Determine the [X, Y] coordinate at the center of the cell enclosing the given text.  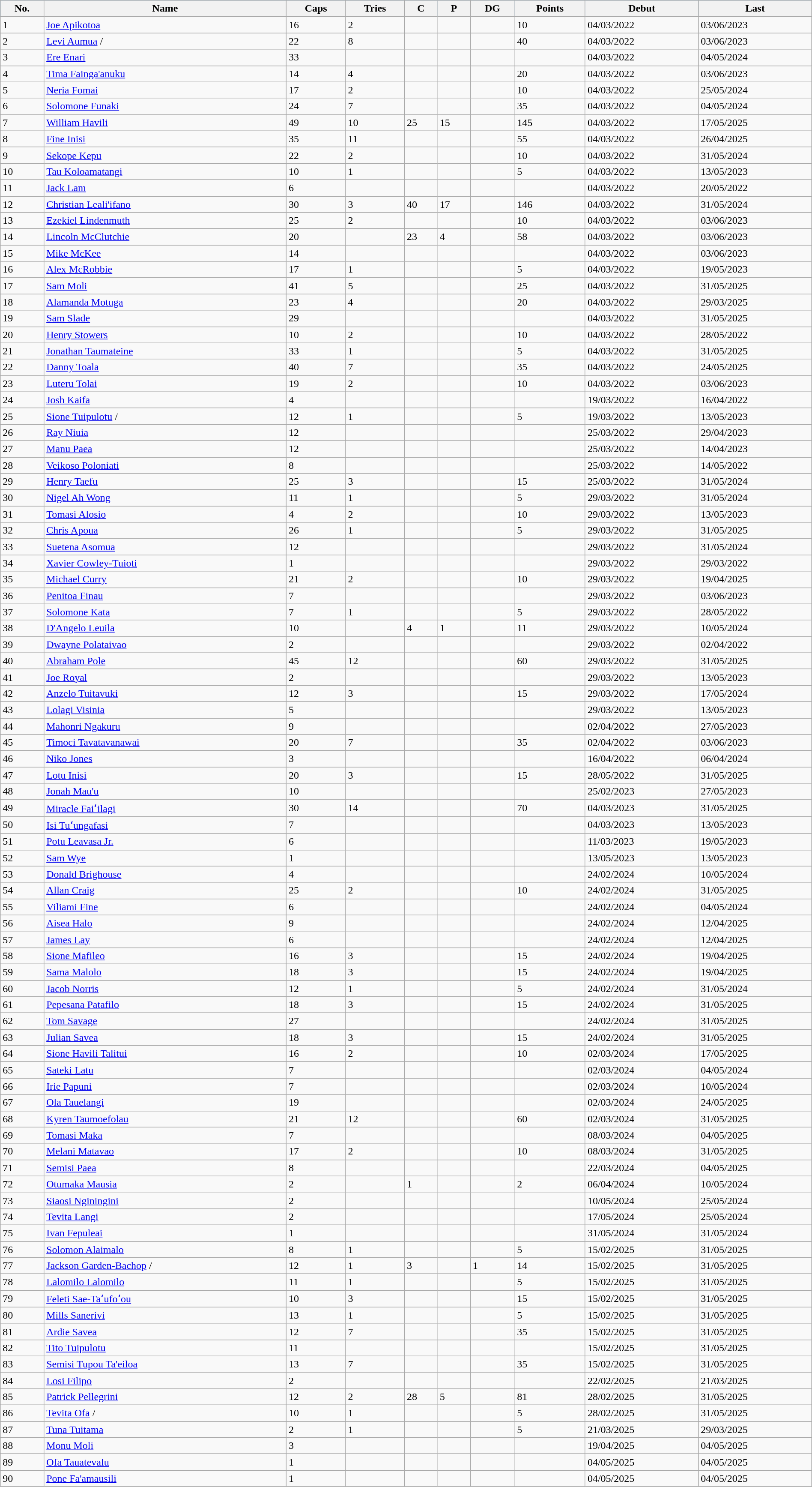
Anzelo Tuitavuki [165, 693]
63 [22, 1037]
Nigel Ah Wong [165, 498]
29/04/2023 [755, 432]
Neria Fomai [165, 90]
Miracle Faiʻilagi [165, 808]
86 [22, 1413]
Josh Kaifa [165, 400]
Semisi Tupou Ta'eiloa [165, 1364]
89 [22, 1462]
Ofa Tauatevalu [165, 1462]
57 [22, 939]
Tomasi Alosio [165, 514]
88 [22, 1446]
52 [22, 858]
Tito Tuipulotu [165, 1348]
72 [22, 1184]
36 [22, 596]
Lalomilo Lalomilo [165, 1282]
Pepesana Patafilo [165, 1005]
Sione Tuipulotu / [165, 416]
P [454, 9]
Christian Leali'ifano [165, 204]
D'Angelo Leuila [165, 628]
Caps [316, 9]
22/02/2025 [642, 1380]
Timoci Tavatavanawai [165, 743]
Aisea Halo [165, 923]
Lolagi Visinia [165, 710]
Feleti Sae-Taʻufoʻou [165, 1299]
Viliami Fine [165, 907]
Tomasi Maka [165, 1135]
43 [22, 710]
73 [22, 1200]
38 [22, 628]
14/05/2022 [755, 465]
Alamanda Motuga [165, 302]
50 [22, 825]
C [421, 9]
Joe Royal [165, 677]
46 [22, 759]
31 [22, 514]
Monu Moli [165, 1446]
Debut [642, 9]
Sione Mafileo [165, 956]
James Lay [165, 939]
145 [550, 123]
Name [165, 9]
67 [22, 1103]
Otumaka Mausia [165, 1184]
Solomone Kata [165, 612]
44 [22, 726]
Dwayne Polataivao [165, 645]
Tau Koloamatangi [165, 171]
78 [22, 1282]
Ezekiel Lindenmuth [165, 221]
Jonah Mau'u [165, 791]
Tuna Tuitama [165, 1430]
74 [22, 1217]
Ardie Savea [165, 1331]
Melani Matavao [165, 1151]
Suetena Asomua [165, 547]
Isi Tuʻungafasi [165, 825]
Tevita Langi [165, 1217]
59 [22, 972]
71 [22, 1168]
Ere Enari [165, 57]
Michael Curry [165, 579]
Sama Malolo [165, 972]
Last [755, 9]
25/02/2023 [642, 791]
Levi Aumua / [165, 41]
Sione Havili Talitui [165, 1054]
64 [22, 1054]
Lincoln McClutchie [165, 237]
Allan Craig [165, 890]
Donald Brighouse [165, 874]
Irie Papuni [165, 1086]
83 [22, 1364]
Danny Toala [165, 367]
Siaosi Nginingini [165, 1200]
Jack Lam [165, 188]
Losi Filipo [165, 1380]
146 [550, 204]
39 [22, 645]
14/04/2023 [755, 449]
65 [22, 1070]
Fine Inisi [165, 139]
42 [22, 693]
22/03/2024 [642, 1168]
56 [22, 923]
Ivan Fepuleai [165, 1233]
Patrick Pellegrini [165, 1397]
Sam Wye [165, 858]
20/05/2022 [755, 188]
85 [22, 1397]
77 [22, 1266]
Sekope Kepu [165, 155]
Tries [375, 9]
Tom Savage [165, 1021]
Mills Sanerivi [165, 1315]
Chris Apoua [165, 531]
32 [22, 531]
Manu Paea [165, 449]
Lotu Inisi [165, 775]
79 [22, 1299]
DG [493, 9]
61 [22, 1005]
80 [22, 1315]
Sateki Latu [165, 1070]
Mike McKee [165, 253]
Sam Slade [165, 318]
Veikoso Poloniati [165, 465]
No. [22, 9]
66 [22, 1086]
54 [22, 890]
75 [22, 1233]
Solomone Funaki [165, 106]
Xavier Cowley-Tuioti [165, 563]
90 [22, 1478]
87 [22, 1430]
62 [22, 1021]
Potu Leavasa Jr. [165, 842]
48 [22, 791]
Points [550, 9]
47 [22, 775]
Jonathan Taumateine [165, 351]
William Havili [165, 123]
Tevita Ofa / [165, 1413]
53 [22, 874]
37 [22, 612]
Kyren Taumoefolau [165, 1119]
Niko Jones [165, 759]
Julian Savea [165, 1037]
11/03/2023 [642, 842]
Pone Fa'amausili [165, 1478]
Joe Apikotoa [165, 25]
Semisi Paea [165, 1168]
84 [22, 1380]
82 [22, 1348]
Henry Stowers [165, 335]
Jackson Garden-Bachop / [165, 1266]
34 [22, 563]
Tima Fainga'anuku [165, 74]
Penitoa Finau [165, 596]
Mahonri Ngakuru [165, 726]
Solomon Alaimalo [165, 1249]
Abraham Pole [165, 661]
Jacob Norris [165, 989]
Alex McRobbie [165, 270]
68 [22, 1119]
51 [22, 842]
Henry Taefu [165, 482]
Sam Moli [165, 286]
Luteru Tolai [165, 384]
Ray Niuia [165, 432]
69 [22, 1135]
76 [22, 1249]
Ola Tauelangi [165, 1103]
26/04/2025 [755, 139]
